Provide the [x, y] coordinate of the cell's center where the given text is located.  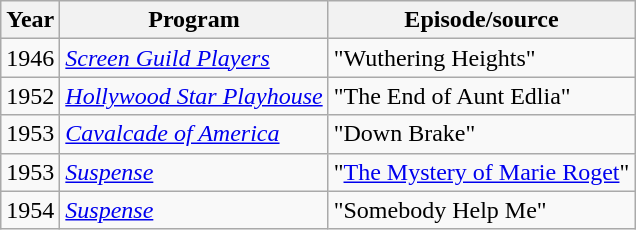
1954 [30, 210]
"Down Brake" [482, 134]
"Somebody Help Me" [482, 210]
Episode/source [482, 20]
Screen Guild Players [194, 58]
Year [30, 20]
1946 [30, 58]
Cavalcade of America [194, 134]
"Wuthering Heights" [482, 58]
Hollywood Star Playhouse [194, 96]
"The End of Aunt Edlia" [482, 96]
1952 [30, 96]
Program [194, 20]
"The Mystery of Marie Roget" [482, 172]
